Scan for the cell matching the given text and deliver its [x, y] coordinate at center. 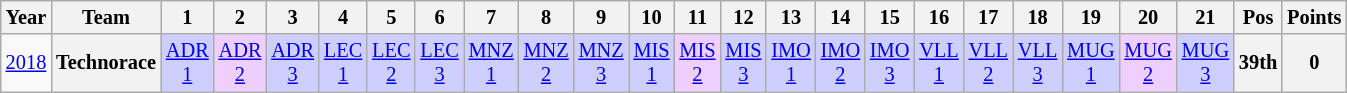
21 [1206, 17]
Technorace [106, 63]
MUG3 [1206, 63]
13 [790, 17]
10 [652, 17]
IMO1 [790, 63]
15 [890, 17]
VLL1 [938, 63]
MIS3 [743, 63]
ADR3 [292, 63]
4 [343, 17]
8 [546, 17]
6 [439, 17]
2 [240, 17]
LEC3 [439, 63]
2018 [26, 63]
LEC1 [343, 63]
MNZ1 [492, 63]
VLL3 [1038, 63]
Pos [1258, 17]
MNZ2 [546, 63]
9 [602, 17]
11 [697, 17]
Team [106, 17]
MUG2 [1148, 63]
20 [1148, 17]
Year [26, 17]
12 [743, 17]
7 [492, 17]
18 [1038, 17]
ADR2 [240, 63]
Points [1314, 17]
3 [292, 17]
1 [188, 17]
MNZ3 [602, 63]
VLL2 [988, 63]
5 [391, 17]
14 [840, 17]
MUG1 [1090, 63]
ADR1 [188, 63]
17 [988, 17]
39th [1258, 63]
0 [1314, 63]
MIS2 [697, 63]
MIS1 [652, 63]
19 [1090, 17]
IMO3 [890, 63]
IMO2 [840, 63]
LEC2 [391, 63]
16 [938, 17]
